Return the (x, y) coordinate for the center point of the cell that contains the specified text.  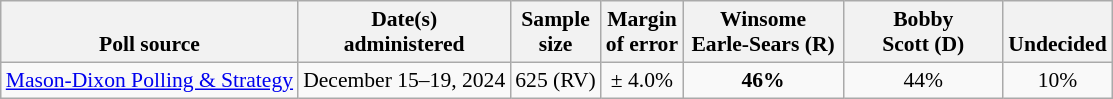
± 4.0% (642, 80)
46% (763, 80)
Samplesize (556, 32)
Mason-Dixon Polling & Strategy (150, 80)
625 (RV) (556, 80)
Date(s)administered (404, 32)
44% (923, 80)
December 15–19, 2024 (404, 80)
Marginof error (642, 32)
Undecided (1057, 32)
10% (1057, 80)
WinsomeEarle-Sears (R) (763, 32)
Poll source (150, 32)
BobbyScott (D) (923, 32)
